Search for the cell housing the specified text and yield its (x, y) center coordinate. 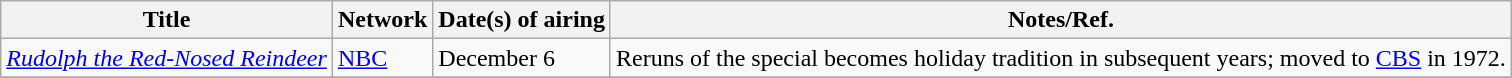
Notes/Ref. (1060, 20)
December 6 (522, 58)
NBC (382, 58)
Title (167, 20)
Reruns of the special becomes holiday tradition in subsequent years; moved to CBS in 1972. (1060, 58)
Rudolph the Red-Nosed Reindeer (167, 58)
Date(s) of airing (522, 20)
Network (382, 20)
